Detect which cell encompasses the target text, then output its [X, Y] center coordinate. 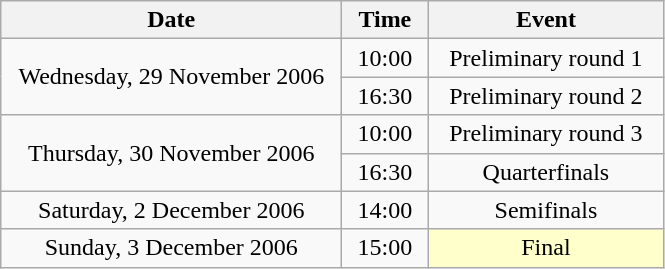
Wednesday, 29 November 2006 [172, 77]
Semifinals [546, 210]
Event [546, 20]
Thursday, 30 November 2006 [172, 153]
Quarterfinals [546, 172]
Preliminary round 3 [546, 134]
Preliminary round 2 [546, 96]
Saturday, 2 December 2006 [172, 210]
Final [546, 248]
Preliminary round 1 [546, 58]
Date [172, 20]
14:00 [385, 210]
Time [385, 20]
15:00 [385, 248]
Sunday, 3 December 2006 [172, 248]
